Locate the cell with the specified text and output its [X, Y] center coordinate. 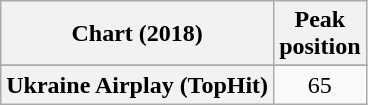
Ukraine Airplay (TopHit) [138, 85]
65 [320, 85]
Peakposition [320, 34]
Chart (2018) [138, 34]
